Determine the (x, y) coordinate at the center of the cell enclosing the given text.  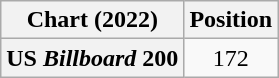
Chart (2022) (92, 20)
US Billboard 200 (92, 58)
172 (231, 58)
Position (231, 20)
